Search for the cell housing the specified text and yield its (x, y) center coordinate. 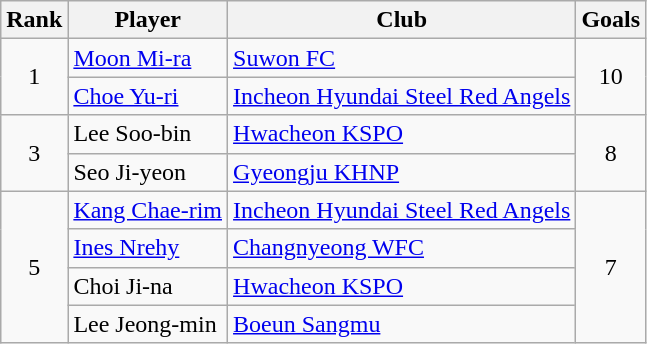
Ines Nrehy (148, 248)
Rank (34, 20)
5 (34, 267)
Lee Jeong-min (148, 324)
Goals (611, 20)
1 (34, 77)
Changnyeong WFC (402, 248)
10 (611, 77)
Suwon FC (402, 58)
7 (611, 267)
Choi Ji-na (148, 286)
Seo Ji-yeon (148, 172)
Moon Mi-ra (148, 58)
3 (34, 153)
Boeun Sangmu (402, 324)
Gyeongju KHNP (402, 172)
Kang Chae-rim (148, 210)
Choe Yu-ri (148, 96)
Lee Soo-bin (148, 134)
Player (148, 20)
8 (611, 153)
Club (402, 20)
